Provide the [X, Y] coordinate of the cell's center where the given text is located.  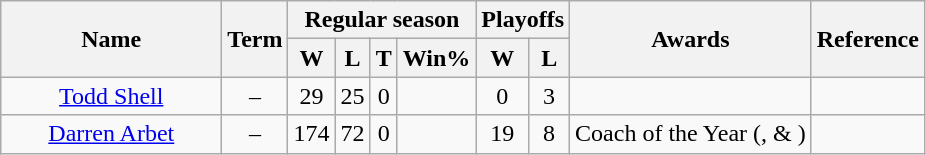
19 [502, 134]
Awards [691, 39]
Reference [868, 39]
72 [352, 134]
25 [352, 96]
Playoffs [523, 20]
Darren Arbet [112, 134]
3 [550, 96]
Win% [436, 58]
Regular season [382, 20]
T [384, 58]
Term [255, 39]
Coach of the Year (, & ) [691, 134]
Name [112, 39]
8 [550, 134]
174 [312, 134]
Todd Shell [112, 96]
29 [312, 96]
